Detect which cell encompasses the target text, then output its (X, Y) center coordinate. 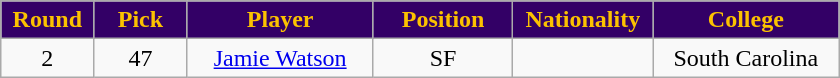
Position (443, 20)
Round (48, 20)
2 (48, 58)
South Carolina (746, 58)
College (746, 20)
Pick (140, 20)
Nationality (583, 20)
47 (140, 58)
Jamie Watson (280, 58)
SF (443, 58)
Player (280, 20)
